Extract the [x, y] coordinate from the center of the cell holding the provided text.  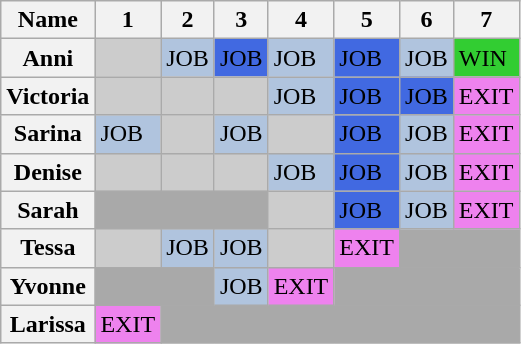
Sarah [48, 210]
WIN [486, 58]
Victoria [48, 96]
7 [486, 20]
2 [188, 20]
Name [48, 20]
Sarina [48, 134]
1 [128, 20]
Anni [48, 58]
6 [427, 20]
Tessa [48, 248]
3 [241, 20]
4 [301, 20]
5 [367, 20]
Larissa [48, 324]
Yvonne [48, 286]
Denise [48, 172]
